Return [X, Y] of the center of cell containing provided text 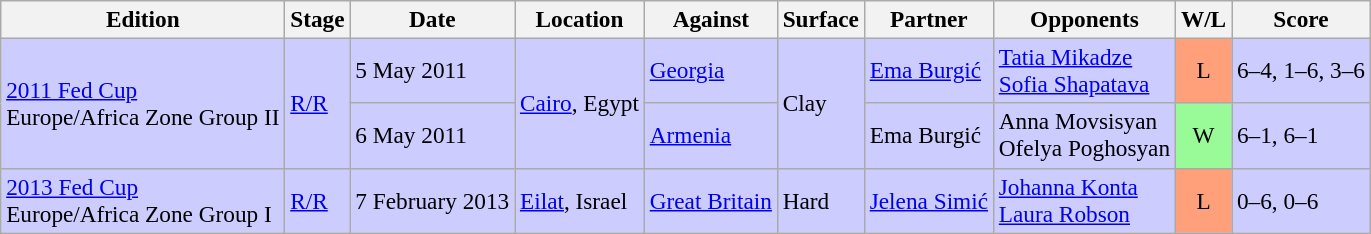
Georgia [710, 70]
Eilat, Israel [580, 200]
Great Britain [710, 200]
5 May 2011 [432, 70]
Partner [928, 19]
Against [710, 19]
Hard [820, 200]
Clay [820, 103]
6–4, 1–6, 3–6 [1302, 70]
Stage [318, 19]
Jelena Simić [928, 200]
Armenia [710, 136]
Edition [143, 19]
Cairo, Egypt [580, 103]
0–6, 0–6 [1302, 200]
6 May 2011 [432, 136]
Opponents [1084, 19]
Tatia Mikadze Sofia Shapatava [1084, 70]
Johanna Konta Laura Robson [1084, 200]
Location [580, 19]
W [1203, 136]
7 February 2013 [432, 200]
W/L [1203, 19]
Surface [820, 19]
Score [1302, 19]
2011 Fed Cup Europe/Africa Zone Group II [143, 103]
2013 Fed Cup Europe/Africa Zone Group I [143, 200]
6–1, 6–1 [1302, 136]
Date [432, 19]
Anna Movsisyan Ofelya Poghosyan [1084, 136]
